Extract the [x, y] coordinate from the center of the cell holding the provided text.  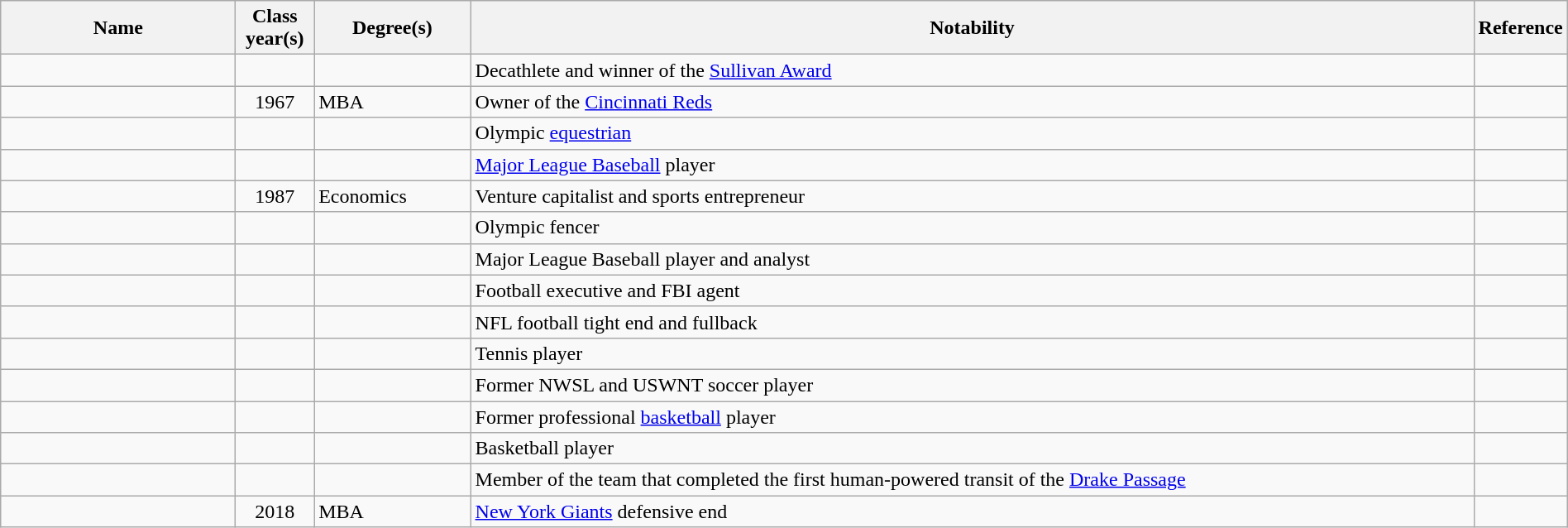
Economics [392, 196]
Former NWSL and USWNT soccer player [973, 385]
Owner of the Cincinnati Reds [973, 102]
Name [118, 28]
Notability [973, 28]
Olympic fencer [973, 228]
Tennis player [973, 353]
NFL football tight end and fullback [973, 322]
Major League Baseball player and analyst [973, 259]
Major League Baseball player [973, 165]
Class year(s) [275, 28]
2018 [275, 511]
1987 [275, 196]
New York Giants defensive end [973, 511]
Former professional basketball player [973, 416]
Degree(s) [392, 28]
Venture capitalist and sports entrepreneur [973, 196]
1967 [275, 102]
Olympic equestrian [973, 133]
Member of the team that completed the first human-powered transit of the Drake Passage [973, 480]
Basketball player [973, 449]
Football executive and FBI agent [973, 290]
Decathlete and winner of the Sullivan Award [973, 70]
Reference [1520, 28]
